Return the (x, y) coordinate for the center point of the cell that contains the specified text.  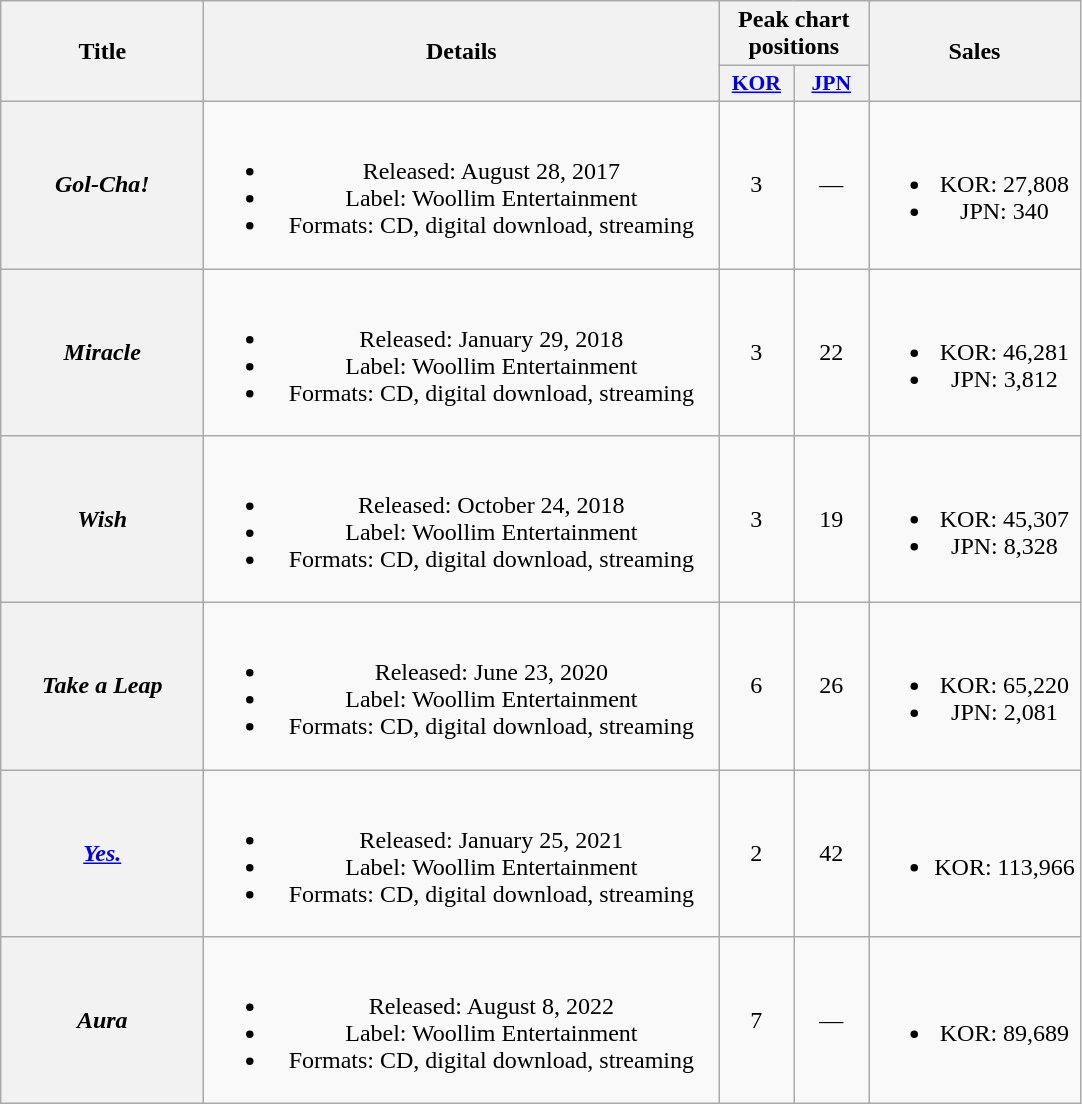
Gol-Cha! (102, 184)
7 (756, 1020)
Released: August 8, 2022Label: Woollim EntertainmentFormats: CD, digital download, streaming (462, 1020)
Released: January 25, 2021Label: Woollim EntertainmentFormats: CD, digital download, streaming (462, 854)
Wish (102, 520)
KOR: 113,966 (975, 854)
Released: October 24, 2018Label: Woollim EntertainmentFormats: CD, digital download, streaming (462, 520)
22 (832, 352)
KOR: 89,689 (975, 1020)
JPN (832, 84)
Title (102, 52)
26 (832, 686)
Details (462, 52)
19 (832, 520)
2 (756, 854)
Released: August 28, 2017Label: Woollim EntertainmentFormats: CD, digital download, streaming (462, 184)
Peak chart positions (794, 34)
Miracle (102, 352)
Take a Leap (102, 686)
6 (756, 686)
Aura (102, 1020)
Sales (975, 52)
KOR: 46,281JPN: 3,812 (975, 352)
Released: June 23, 2020Label: Woollim EntertainmentFormats: CD, digital download, streaming (462, 686)
42 (832, 854)
Released: January 29, 2018Label: Woollim EntertainmentFormats: CD, digital download, streaming (462, 352)
KOR: 45,307JPN: 8,328 (975, 520)
KOR: 27,808JPN: 340 (975, 184)
Yes. (102, 854)
KOR (756, 84)
KOR: 65,220JPN: 2,081 (975, 686)
